From the cell containing the given text, extract its center point as (X, Y) coordinate. 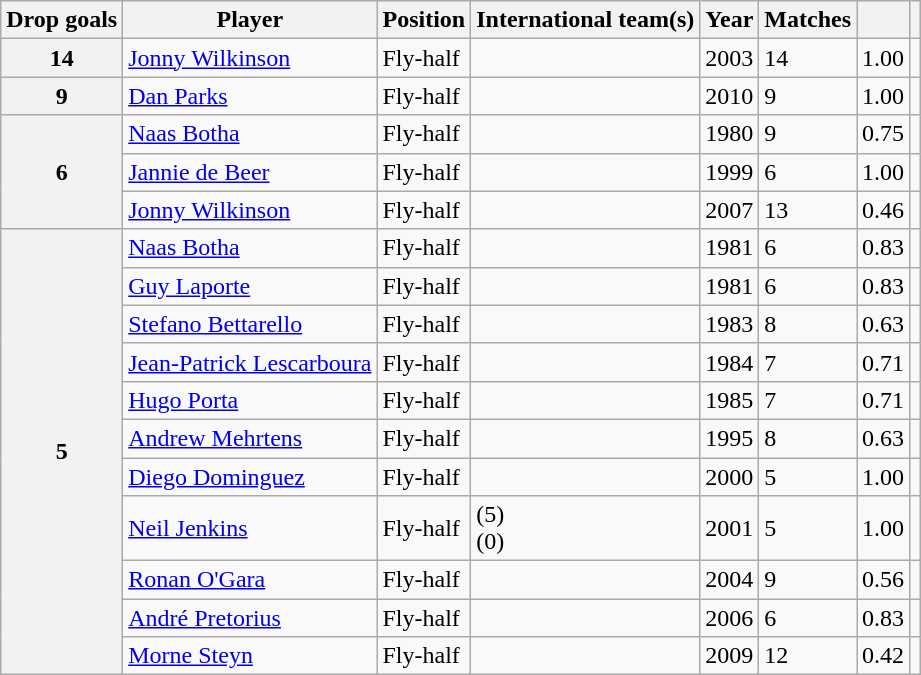
2001 (730, 528)
Andrew Mehrtens (250, 438)
2007 (730, 210)
2010 (730, 96)
Drop goals (62, 20)
Year (730, 20)
13 (808, 210)
2006 (730, 618)
Player (250, 20)
Guy Laporte (250, 286)
Stefano Bettarello (250, 324)
0.46 (884, 210)
Jannie de Beer (250, 172)
2003 (730, 58)
Neil Jenkins (250, 528)
12 (808, 656)
(5) (0) (586, 528)
2000 (730, 477)
1985 (730, 400)
Morne Steyn (250, 656)
0.75 (884, 134)
Diego Dominguez (250, 477)
Ronan O'Gara (250, 580)
0.56 (884, 580)
1983 (730, 324)
Hugo Porta (250, 400)
Dan Parks (250, 96)
Position (424, 20)
1984 (730, 362)
1980 (730, 134)
1999 (730, 172)
1995 (730, 438)
André Pretorius (250, 618)
2009 (730, 656)
0.42 (884, 656)
Jean-Patrick Lescarboura (250, 362)
2004 (730, 580)
Matches (808, 20)
International team(s) (586, 20)
